Detect which cell encompasses the target text, then output its [X, Y] center coordinate. 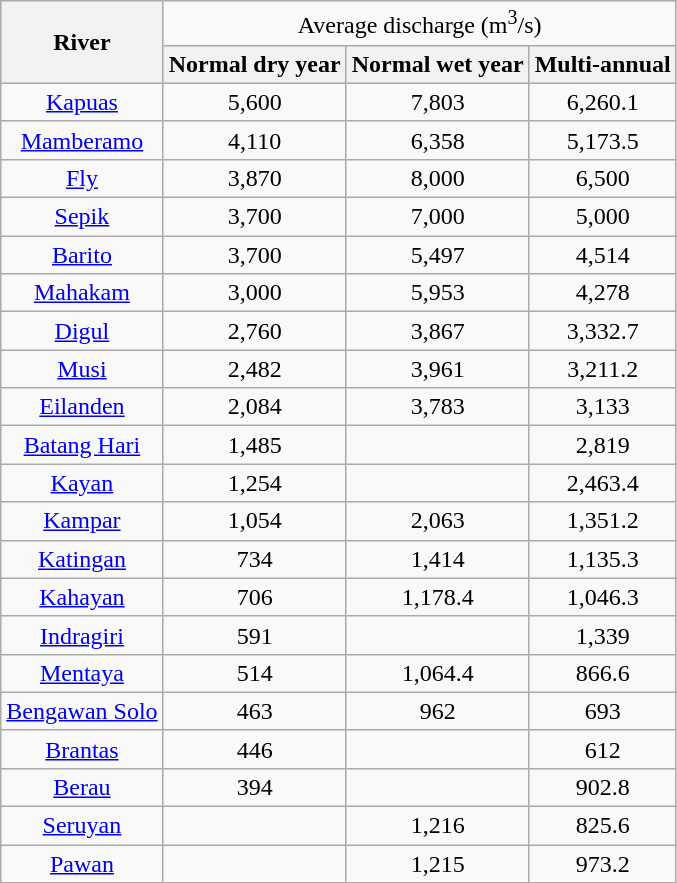
Barito [82, 255]
1,216 [438, 826]
River [82, 42]
612 [602, 749]
Seruyan [82, 826]
3,870 [254, 178]
Kayan [82, 483]
2,819 [602, 445]
Batang Hari [82, 445]
4,278 [602, 293]
463 [254, 711]
Indragiri [82, 635]
3,211.2 [602, 369]
1,046.3 [602, 597]
5,173.5 [602, 140]
5,000 [602, 217]
2,063 [438, 521]
6,260.1 [602, 102]
973.2 [602, 864]
7,803 [438, 102]
1,064.4 [438, 673]
Normal wet year [438, 64]
2,084 [254, 407]
962 [438, 711]
3,000 [254, 293]
Kampar [82, 521]
3,133 [602, 407]
Brantas [82, 749]
825.6 [602, 826]
Sepik [82, 217]
1,339 [602, 635]
7,000 [438, 217]
446 [254, 749]
693 [602, 711]
3,961 [438, 369]
2,760 [254, 331]
5,497 [438, 255]
1,054 [254, 521]
Normal dry year [254, 64]
1,215 [438, 864]
394 [254, 787]
591 [254, 635]
514 [254, 673]
866.6 [602, 673]
Fly [82, 178]
Bengawan Solo [82, 711]
1,485 [254, 445]
Musi [82, 369]
902.8 [602, 787]
4,110 [254, 140]
1,178.4 [438, 597]
4,514 [602, 255]
Mahakam [82, 293]
1,351.2 [602, 521]
Kapuas [82, 102]
3,332.7 [602, 331]
Katingan [82, 559]
Mamberamo [82, 140]
Pawan [82, 864]
1,135.3 [602, 559]
1,254 [254, 483]
Average discharge (m3/s) [420, 24]
2,463.4 [602, 483]
Eilanden [82, 407]
Kahayan [82, 597]
706 [254, 597]
6,500 [602, 178]
734 [254, 559]
3,783 [438, 407]
1,414 [438, 559]
5,600 [254, 102]
5,953 [438, 293]
Digul [82, 331]
2,482 [254, 369]
8,000 [438, 178]
6,358 [438, 140]
Multi-annual [602, 64]
Berau [82, 787]
Mentaya [82, 673]
3,867 [438, 331]
